Detect which cell encompasses the target text, then output its [x, y] center coordinate. 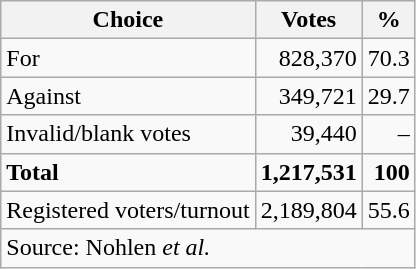
55.6 [388, 210]
Choice [128, 20]
Against [128, 96]
Invalid/blank votes [128, 134]
– [388, 134]
39,440 [308, 134]
828,370 [308, 58]
70.3 [388, 58]
Total [128, 172]
Source: Nohlen et al. [208, 248]
% [388, 20]
1,217,531 [308, 172]
Votes [308, 20]
349,721 [308, 96]
Registered voters/turnout [128, 210]
29.7 [388, 96]
2,189,804 [308, 210]
100 [388, 172]
For [128, 58]
